Scan for the cell matching the given text and deliver its [x, y] coordinate at center. 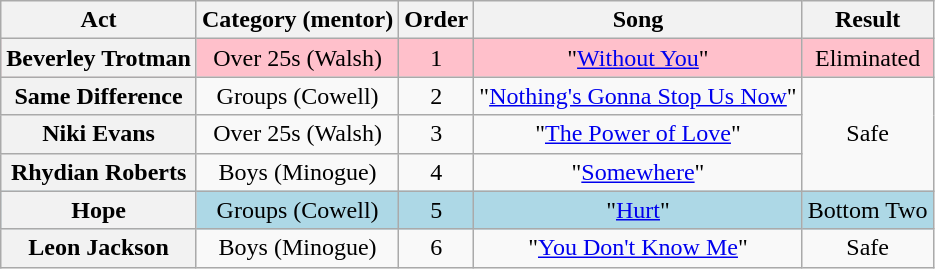
1 [436, 58]
Rhydian Roberts [99, 172]
Hope [99, 210]
"The Power of Love" [638, 134]
Act [99, 20]
Order [436, 20]
3 [436, 134]
4 [436, 172]
"You Don't Know Me" [638, 248]
Result [868, 20]
5 [436, 210]
Eliminated [868, 58]
Song [638, 20]
"Without You" [638, 58]
"Nothing's Gonna Stop Us Now" [638, 96]
"Hurt" [638, 210]
Bottom Two [868, 210]
Same Difference [99, 96]
6 [436, 248]
Leon Jackson [99, 248]
"Somewhere" [638, 172]
Niki Evans [99, 134]
Beverley Trotman [99, 58]
Category (mentor) [297, 20]
2 [436, 96]
